Determine the [X, Y] coordinate at the center of the cell enclosing the given text.  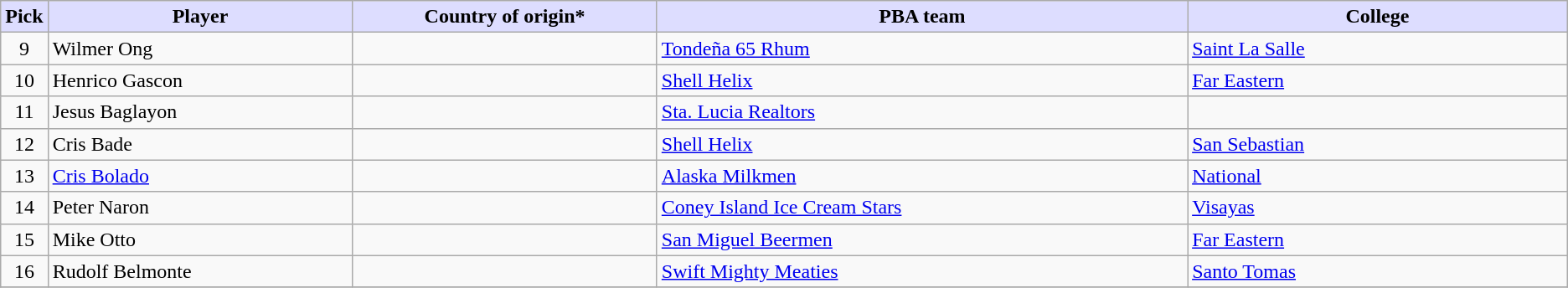
13 [24, 176]
National [1378, 176]
Player [200, 17]
11 [24, 112]
Pick [24, 17]
College [1378, 17]
Jesus Baglayon [200, 112]
12 [24, 144]
Cris Bolado [200, 176]
Swift Mighty Meaties [921, 271]
14 [24, 208]
PBA team [921, 17]
15 [24, 239]
Alaska Milkmen [921, 176]
Tondeña 65 Rhum [921, 49]
Saint La Salle [1378, 49]
San Sebastian [1378, 144]
9 [24, 49]
Mike Otto [200, 239]
Visayas [1378, 208]
Henrico Gascon [200, 80]
Sta. Lucia Realtors [921, 112]
Cris Bade [200, 144]
Peter Naron [200, 208]
16 [24, 271]
10 [24, 80]
San Miguel Beermen [921, 239]
Country of origin* [504, 17]
Wilmer Ong [200, 49]
Rudolf Belmonte [200, 271]
Santo Tomas [1378, 271]
Coney Island Ice Cream Stars [921, 208]
